Capture the cell that displays the provided text and extract its [x, y] central coordinate. 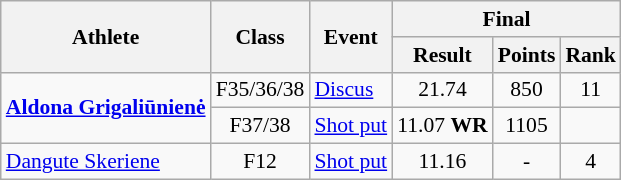
Aldona Grigaliūnienė [106, 108]
Athlete [106, 36]
Dangute Skeriene [106, 162]
F12 [260, 162]
1105 [527, 126]
F37/38 [260, 126]
21.74 [442, 90]
Discus [350, 90]
Class [260, 36]
11.16 [442, 162]
Event [350, 36]
850 [527, 90]
Rank [590, 55]
- [527, 162]
4 [590, 162]
Final [506, 19]
Points [527, 55]
11 [590, 90]
Result [442, 55]
11.07 WR [442, 126]
F35/36/38 [260, 90]
